Output the (x, y) coordinate of the center of the cell containing the given text.  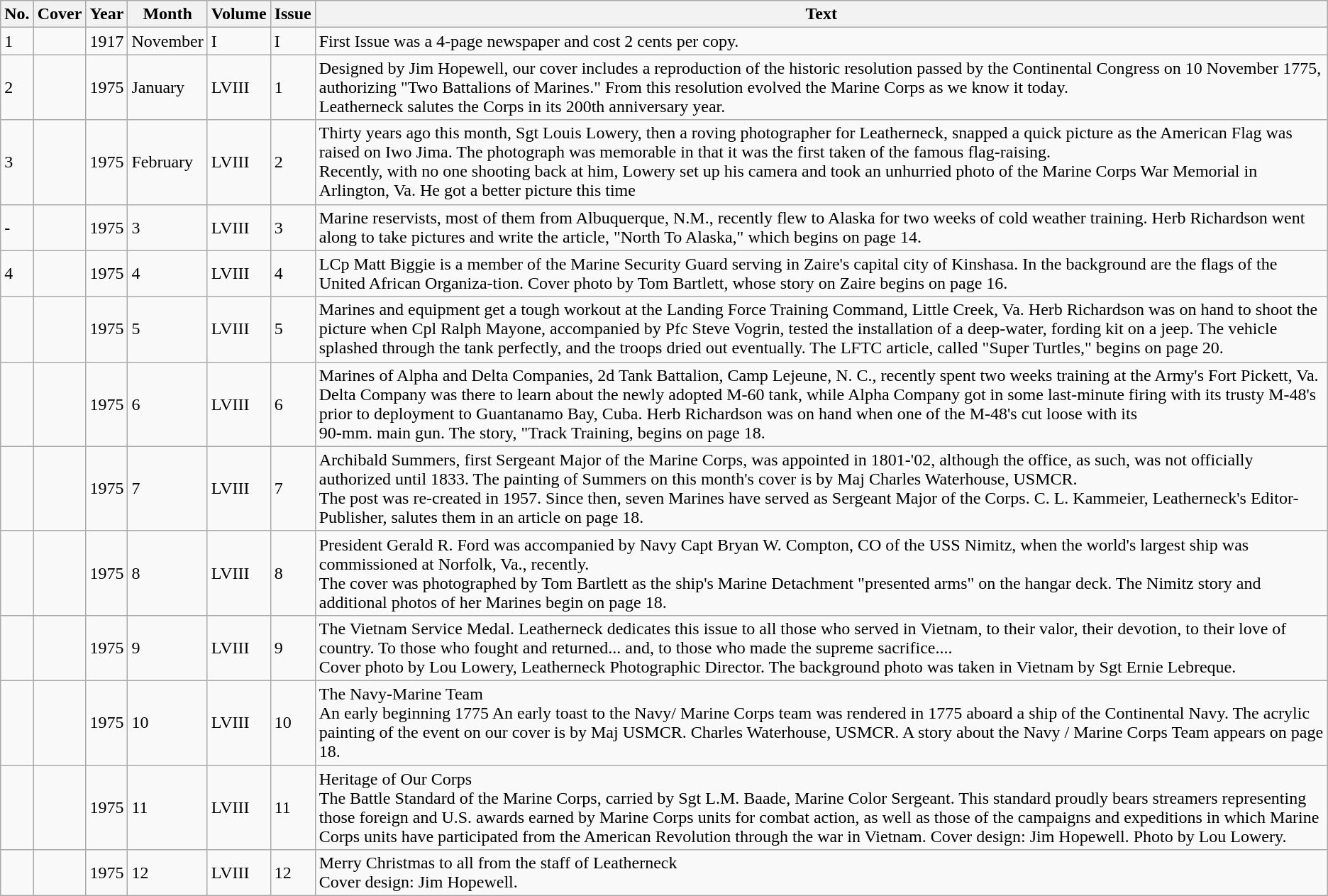
Text (821, 14)
November (167, 41)
- (17, 227)
Volume (238, 14)
Year (106, 14)
Cover (60, 14)
Merry Christmas to all from the staff of LeatherneckCover design: Jim Hopewell. (821, 873)
February (167, 162)
No. (17, 14)
First Issue was a 4-page newspaper and cost 2 cents per copy. (821, 41)
Issue (292, 14)
Month (167, 14)
1917 (106, 41)
January (167, 87)
